Capture the cell that displays the provided text and extract its [x, y] central coordinate. 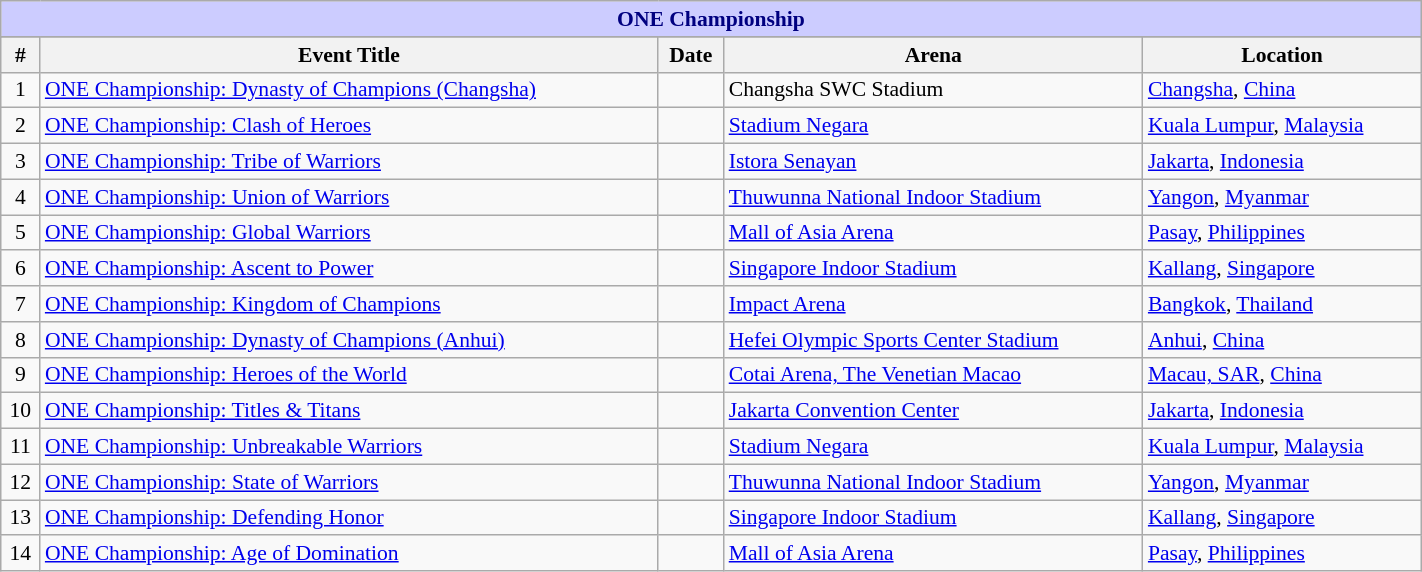
ONE Championship: Dynasty of Champions (Changsha) [349, 90]
12 [20, 482]
Cotai Arena, The Venetian Macao [934, 375]
ONE Championship: Age of Domination [349, 554]
ONE Championship: Union of Warriors [349, 197]
ONE Championship: Clash of Heroes [349, 126]
Anhui, China [1282, 340]
6 [20, 269]
Jakarta Convention Center [934, 411]
Impact Arena [934, 304]
14 [20, 554]
Changsha, China [1282, 90]
4 [20, 197]
Changsha SWC Stadium [934, 90]
5 [20, 233]
ONE Championship: Kingdom of Champions [349, 304]
ONE Championship: Global Warriors [349, 233]
ONE Championship: Tribe of Warriors [349, 162]
1 [20, 90]
ONE Championship: State of Warriors [349, 482]
9 [20, 375]
ONE Championship: Ascent to Power [349, 269]
13 [20, 518]
ONE Championship: Heroes of the World [349, 375]
2 [20, 126]
Location [1282, 55]
Macau, SAR, China [1282, 375]
Bangkok, Thailand [1282, 304]
ONE Championship: Titles & Titans [349, 411]
7 [20, 304]
3 [20, 162]
Istora Senayan [934, 162]
10 [20, 411]
ONE Championship: Defending Honor [349, 518]
ONE Championship: Unbreakable Warriors [349, 447]
11 [20, 447]
Date [691, 55]
Event Title [349, 55]
ONE Championship [711, 19]
ONE Championship: Dynasty of Champions (Anhui) [349, 340]
Arena [934, 55]
# [20, 55]
8 [20, 340]
Hefei Olympic Sports Center Stadium [934, 340]
